Search for the cell housing the specified text and yield its [x, y] center coordinate. 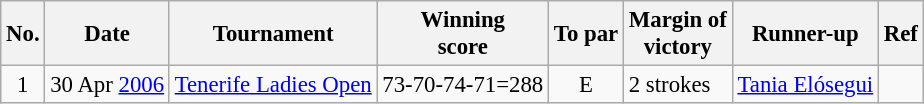
Margin ofvictory [678, 34]
Tenerife Ladies Open [273, 85]
1 [23, 85]
30 Apr 2006 [107, 85]
Ref [900, 34]
Date [107, 34]
Tania Elósegui [805, 85]
Tournament [273, 34]
2 strokes [678, 85]
Winningscore [463, 34]
No. [23, 34]
73-70-74-71=288 [463, 85]
Runner-up [805, 34]
To par [586, 34]
E [586, 85]
